Output the (X, Y) coordinate of the center of the cell containing the given text.  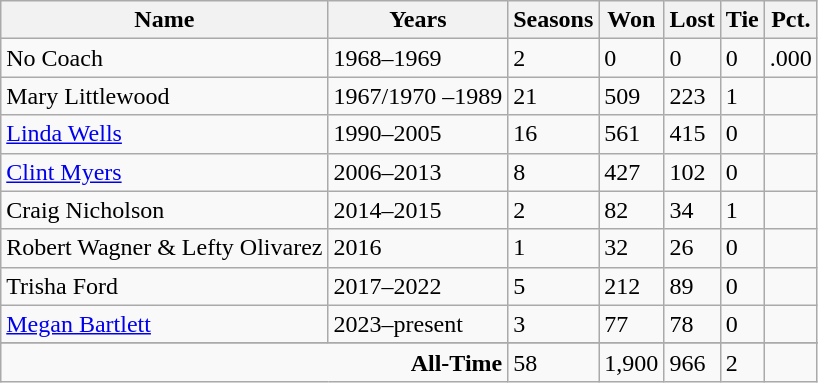
1968–1969 (418, 58)
89 (692, 286)
427 (632, 172)
212 (632, 286)
58 (554, 362)
.000 (790, 58)
2023–present (418, 324)
5 (554, 286)
Seasons (554, 20)
26 (692, 248)
509 (632, 96)
21 (554, 96)
2014–2015 (418, 210)
1967/1970 –1989 (418, 96)
415 (692, 134)
966 (692, 362)
Name (164, 20)
102 (692, 172)
Lost (692, 20)
Mary Littlewood (164, 96)
561 (632, 134)
Linda Wells (164, 134)
Robert Wagner & Lefty Olivarez (164, 248)
32 (632, 248)
Years (418, 20)
1,900 (632, 362)
Trisha Ford (164, 286)
Clint Myers (164, 172)
82 (632, 210)
Won (632, 20)
2016 (418, 248)
Megan Bartlett (164, 324)
223 (692, 96)
No Coach (164, 58)
16 (554, 134)
78 (692, 324)
77 (632, 324)
3 (554, 324)
8 (554, 172)
2017–2022 (418, 286)
Craig Nicholson (164, 210)
Pct. (790, 20)
2006–2013 (418, 172)
All-Time (254, 362)
1990–2005 (418, 134)
Tie (742, 20)
34 (692, 210)
